Capture the cell that displays the provided text and extract its [X, Y] central coordinate. 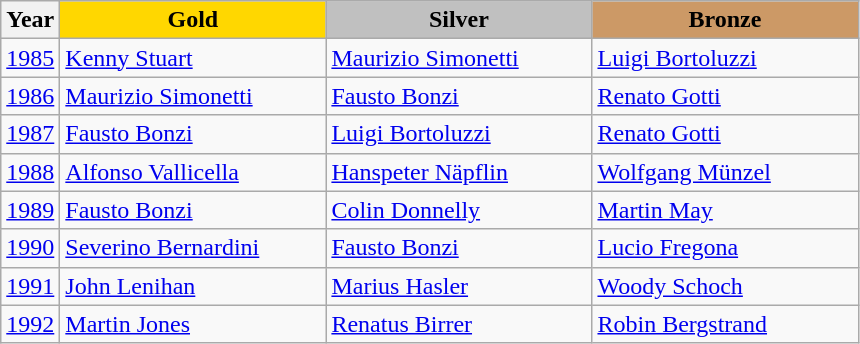
Silver [459, 20]
1991 [30, 286]
1988 [30, 172]
Year [30, 20]
Gold [193, 20]
Renatus Birrer [459, 324]
Robin Bergstrand [725, 324]
Martin May [725, 210]
Kenny Stuart [193, 58]
Alfonso Vallicella [193, 172]
Woody Schoch [725, 286]
1992 [30, 324]
John Lenihan [193, 286]
1985 [30, 58]
Hanspeter Näpflin [459, 172]
1990 [30, 248]
Martin Jones [193, 324]
Colin Donnelly [459, 210]
1987 [30, 134]
Marius Hasler [459, 286]
Severino Bernardini [193, 248]
Wolfgang Münzel [725, 172]
Lucio Fregona [725, 248]
Bronze [725, 20]
1989 [30, 210]
1986 [30, 96]
